Search for the cell housing the specified text and yield its [x, y] center coordinate. 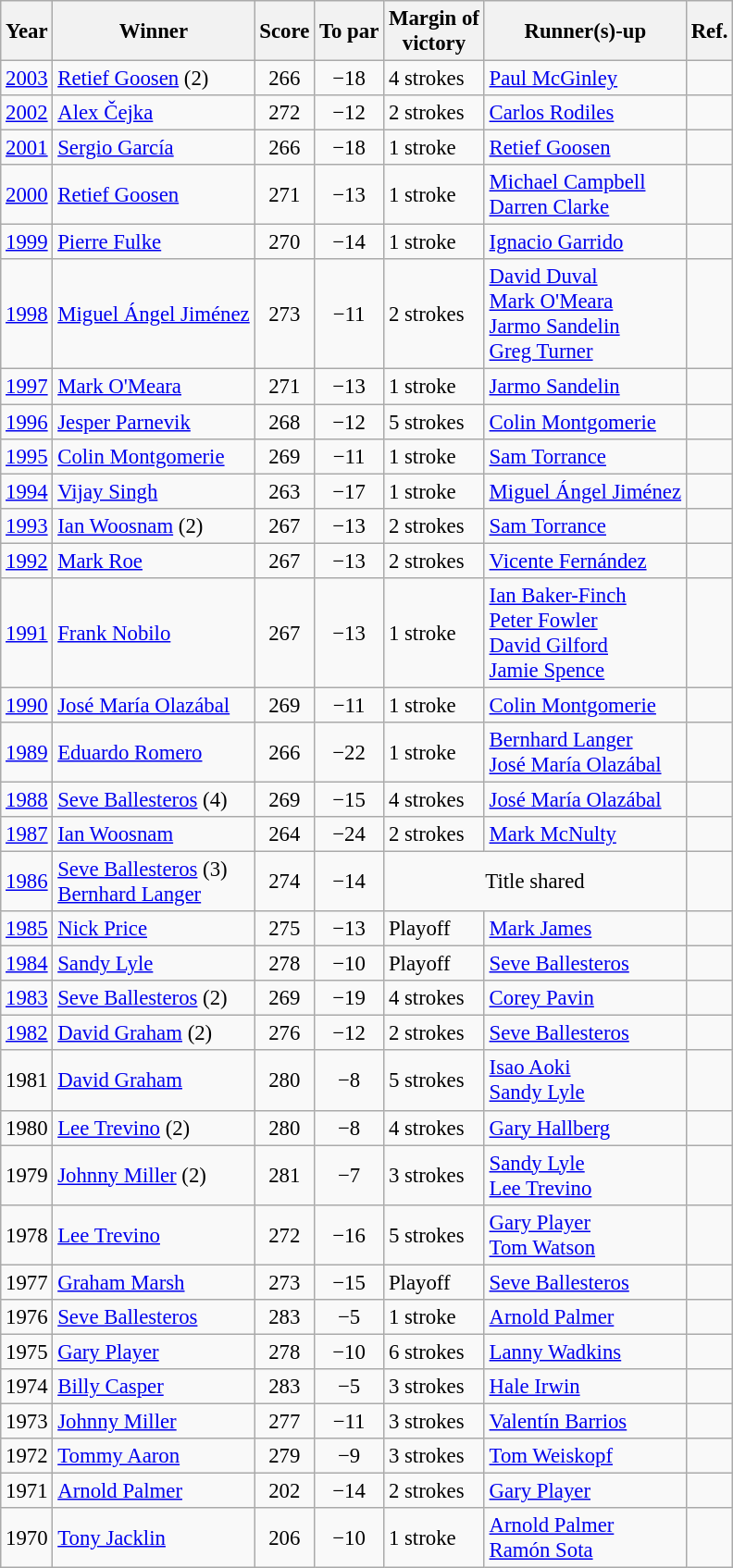
1983 [27, 998]
Retief Goosen (2) [154, 79]
2001 [27, 148]
1974 [27, 1387]
David Graham (2) [154, 1033]
Isao Aoki Sandy Lyle [585, 1080]
−24 [350, 834]
Alex Čejka [154, 113]
1972 [27, 1456]
Frank Nobilo [154, 633]
David Duval Mark O'Meara Jarmo Sandelin Greg Turner [585, 315]
David Graham [154, 1080]
274 [285, 883]
Title shared [535, 883]
1996 [27, 422]
Lanny Wadkins [585, 1352]
1995 [27, 456]
Johnny Miller [154, 1421]
281 [285, 1175]
Tom Weiskopf [585, 1456]
279 [285, 1456]
276 [285, 1033]
277 [285, 1421]
1987 [27, 834]
Graham Marsh [154, 1282]
Mark O'Meara [154, 387]
1984 [27, 964]
1989 [27, 753]
−16 [350, 1234]
Gary Hallberg [585, 1128]
Seve Ballesteros (4) [154, 799]
Ref. [709, 31]
Carlos Rodiles [585, 113]
1980 [27, 1128]
Sandy Lyle Lee Trevino [585, 1175]
270 [285, 242]
Year [27, 31]
Eduardo Romero [154, 753]
Mark Roe [154, 561]
−9 [350, 1456]
Gary Player Tom Watson [585, 1234]
1976 [27, 1317]
1977 [27, 1282]
Michael Campbell Darren Clarke [585, 194]
Vicente Fernández [585, 561]
1981 [27, 1080]
2003 [27, 79]
1978 [27, 1234]
Vijay Singh [154, 491]
Valentín Barrios [585, 1421]
268 [285, 422]
Sergio García [154, 148]
Ian Baker-Finch Peter Fowler David Gilford Jamie Spence [585, 633]
1993 [27, 525]
−7 [350, 1175]
1971 [27, 1491]
To par [350, 31]
Sandy Lyle [154, 964]
Corey Pavin [585, 998]
2000 [27, 194]
2002 [27, 113]
202 [285, 1491]
1991 [27, 633]
Ian Woosnam (2) [154, 525]
−19 [350, 998]
275 [285, 929]
1985 [27, 929]
Mark McNulty [585, 834]
Tommy Aaron [154, 1456]
Tony Jacklin [154, 1537]
Ian Woosnam [154, 834]
Pierre Fulke [154, 242]
Runner(s)-up [585, 31]
Seve Ballesteros (2) [154, 998]
1988 [27, 799]
Jarmo Sandelin [585, 387]
1982 [27, 1033]
1997 [27, 387]
1994 [27, 491]
Score [285, 31]
Arnold Palmer Ramón Sota [585, 1537]
264 [285, 834]
−17 [350, 491]
Margin ofvictory [435, 31]
Mark James [585, 929]
Nick Price [154, 929]
Paul McGinley [585, 79]
1970 [27, 1537]
Winner [154, 31]
1998 [27, 315]
Hale Irwin [585, 1387]
1986 [27, 883]
Jesper Parnevik [154, 422]
−22 [350, 753]
1979 [27, 1175]
Seve Ballesteros (3) Bernhard Langer [154, 883]
263 [285, 491]
Lee Trevino [154, 1234]
1992 [27, 561]
1973 [27, 1421]
206 [285, 1537]
1990 [27, 705]
1975 [27, 1352]
Johnny Miller (2) [154, 1175]
Bernhard Langer José María Olazábal [585, 753]
1999 [27, 242]
Lee Trevino (2) [154, 1128]
Ignacio Garrido [585, 242]
6 strokes [435, 1352]
Billy Casper [154, 1387]
